Identify which cell holds the provided text, then report its [x, y] central coordinate. 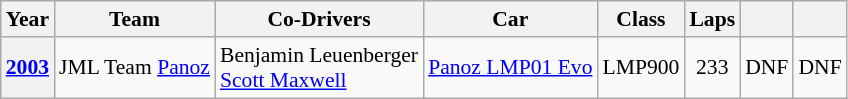
Benjamin Leuenberger Scott Maxwell [319, 68]
Panoz LMP01 Evo [510, 68]
Car [510, 19]
Laps [712, 19]
LMP900 [640, 68]
Co-Drivers [319, 19]
JML Team Panoz [134, 68]
Class [640, 19]
233 [712, 68]
2003 [28, 68]
Year [28, 19]
Team [134, 19]
